Return the [x, y] coordinate for the center point of the cell that contains the specified text.  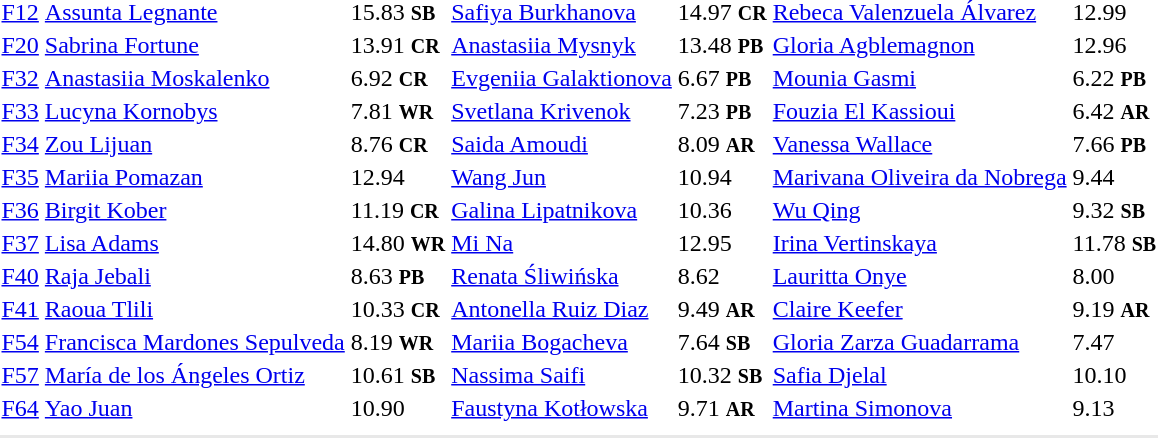
13.91 CR [398, 45]
Saida Amoudi [562, 144]
Mounia Gasmi [920, 78]
10.94 [722, 177]
6.22 PB [1114, 78]
Wang Jun [562, 177]
10.32 SB [722, 375]
Sabrina Fortune [194, 45]
Marivana Oliveira da Nobrega [920, 177]
Wu Qing [920, 210]
F32 [20, 78]
Irina Vertinskaya [920, 243]
8.19 WR [398, 342]
8.63 PB [398, 276]
Mi Na [562, 243]
9.19 AR [1114, 309]
Raoua Tlili [194, 309]
11.78 SB [1114, 243]
F20 [20, 45]
7.23 PB [722, 111]
F36 [20, 210]
María de los Ángeles Ortiz [194, 375]
F35 [20, 177]
F34 [20, 144]
7.47 [1114, 342]
Svetlana Krivenok [562, 111]
8.62 [722, 276]
Yao Juan [194, 408]
9.49 AR [722, 309]
Vanessa Wallace [920, 144]
Mariia Bogacheva [562, 342]
Galina Lipatnikova [562, 210]
6.42 AR [1114, 111]
12.94 [398, 177]
8.09 AR [722, 144]
9.32 SB [1114, 210]
Zou Lijuan [194, 144]
Francisca Mardones Sepulveda [194, 342]
Raja Jebali [194, 276]
12.96 [1114, 45]
9.13 [1114, 408]
Anastasiia Mysnyk [562, 45]
10.61 SB [398, 375]
9.44 [1114, 177]
10.10 [1114, 375]
6.67 PB [722, 78]
Faustyna Kotłowska [562, 408]
Safia Djelal [920, 375]
F41 [20, 309]
F33 [20, 111]
F54 [20, 342]
F40 [20, 276]
6.92 CR [398, 78]
Mariia Pomazan [194, 177]
Lisa Adams [194, 243]
12.95 [722, 243]
Lauritta Onye [920, 276]
Lucyna Kornobys [194, 111]
10.36 [722, 210]
Antonella Ruiz Diaz [562, 309]
Renata Śliwińska [562, 276]
Gloria Agblemagnon [920, 45]
F37 [20, 243]
F64 [20, 408]
Claire Keefer [920, 309]
7.64 SB [722, 342]
Anastasiia Moskalenko [194, 78]
Birgit Kober [194, 210]
Gloria Zarza Guadarrama [920, 342]
Martina Simonova [920, 408]
10.90 [398, 408]
10.33 CR [398, 309]
14.80 WR [398, 243]
8.76 CR [398, 144]
7.81 WR [398, 111]
Nassima Saifi [562, 375]
Evgeniia Galaktionova [562, 78]
13.48 PB [722, 45]
7.66 PB [1114, 144]
11.19 CR [398, 210]
F57 [20, 375]
Fouzia El Kassioui [920, 111]
9.71 AR [722, 408]
8.00 [1114, 276]
